Return the (X, Y) coordinate for the center point of the cell that contains the specified text.  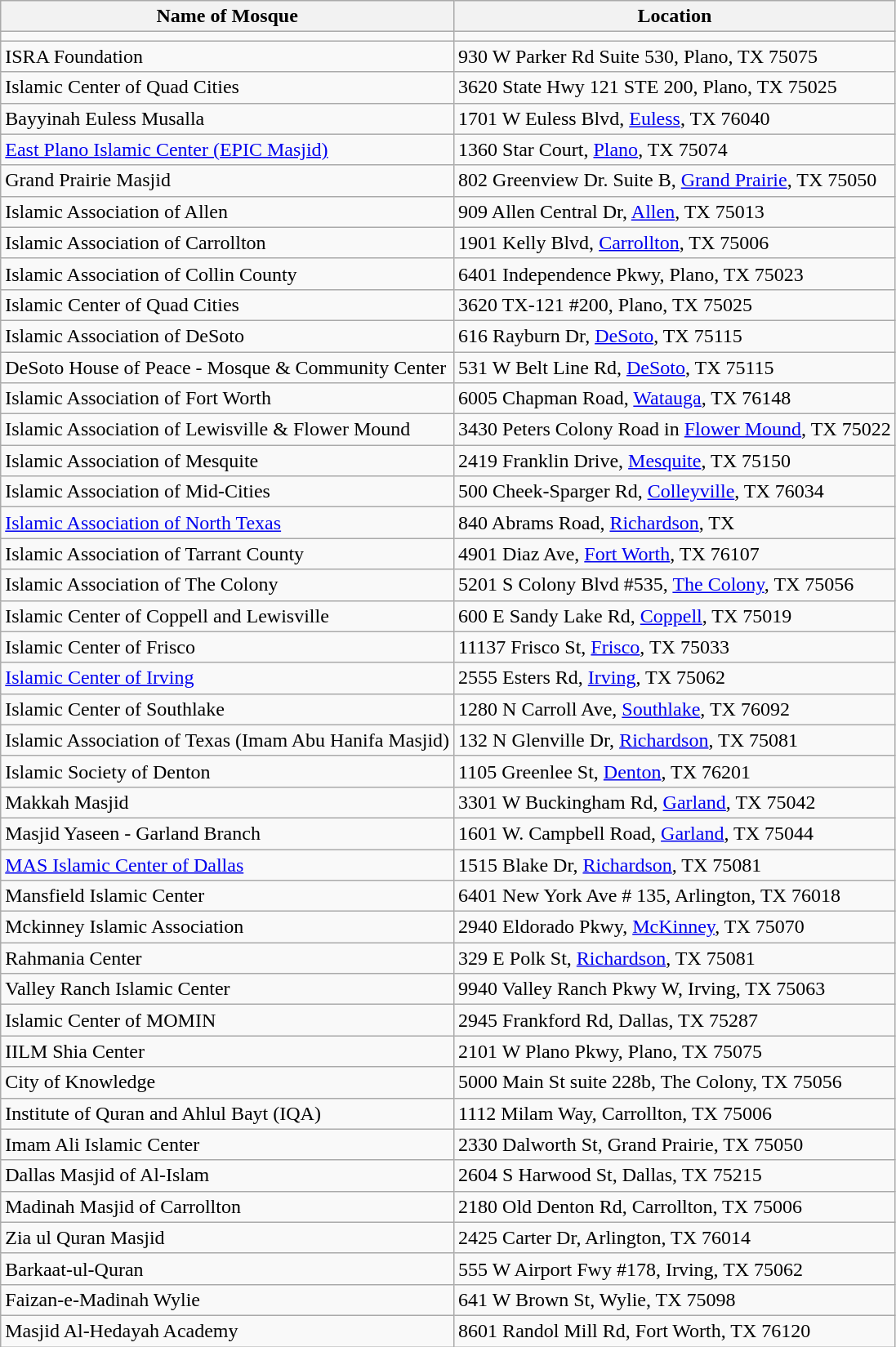
641 W Brown St, Wylie, TX 75098 (675, 1300)
Islamic Center of Irving (227, 678)
909 Allen Central Dr, Allen, TX 75013 (675, 212)
2604 S Harwood St, Dallas, TX 75215 (675, 1175)
Islamic Association of Fort Worth (227, 399)
500 Cheek-Sparger Rd, Colleyville, TX 76034 (675, 492)
2555 Esters Rd, Irving, TX 75062 (675, 678)
5201 S Colony Blvd #535, The Colony, TX 75056 (675, 585)
Institute of Quran and Ahlul Bayt (IQA) (227, 1113)
Islamic Association of Mesquite (227, 461)
East Plano Islamic Center (EPIC Masjid) (227, 149)
Islamic Center of MOMIN (227, 1020)
2101 W Plano Pkwy, Plano, TX 75075 (675, 1051)
8601 Randol Mill Rd, Fort Worth, TX 76120 (675, 1331)
Islamic Society of Denton (227, 771)
329 E Polk St, Richardson, TX 75081 (675, 958)
6401 Independence Pkwy, Plano, TX 75023 (675, 274)
Islamic Association of Tarrant County (227, 554)
4901 Diaz Ave, Fort Worth, TX 76107 (675, 554)
Islamic Association of DeSoto (227, 336)
1601 W. Campbell Road, Garland, TX 75044 (675, 833)
6401 New York Ave # 135, Arlington, TX 76018 (675, 896)
Islamic Association of The Colony (227, 585)
555 W Airport Fwy #178, Irving, TX 75062 (675, 1269)
600 E Sandy Lake Rd, Coppell, TX 75019 (675, 616)
Grand Prairie Masjid (227, 181)
Masjid Yaseen - Garland Branch (227, 833)
Zia ul Quran Masjid (227, 1238)
Bayyinah Euless Musalla (227, 118)
Location (675, 16)
11137 Frisco St, Frisco, TX 75033 (675, 647)
Faizan-e-Madinah Wylie (227, 1300)
Barkaat-ul-Quran (227, 1269)
Imam Ali Islamic Center (227, 1144)
Valley Ranch Islamic Center (227, 989)
Islamic Association of Collin County (227, 274)
840 Abrams Road, Richardson, TX (675, 523)
1105 Greenlee St, Denton, TX 76201 (675, 771)
ISRA Foundation (227, 56)
5000 Main St suite 228b, The Colony, TX 75056 (675, 1082)
2425 Carter Dr, Arlington, TX 76014 (675, 1238)
Mckinney Islamic Association (227, 927)
2180 Old Denton Rd, Carrollton, TX 75006 (675, 1207)
Masjid Al-Hedayah Academy (227, 1331)
Islamic Association of North Texas (227, 523)
IILM Shia Center (227, 1051)
1112 Milam Way, Carrollton, TX 75006 (675, 1113)
2945 Frankford Rd, Dallas, TX 75287 (675, 1020)
9940 Valley Ranch Pkwy W, Irving, TX 75063 (675, 989)
MAS Islamic Center of Dallas (227, 865)
2940 Eldorado Pkwy, McKinney, TX 75070 (675, 927)
1280 N Carroll Ave, Southlake, TX 76092 (675, 709)
DeSoto House of Peace - Mosque & Community Center (227, 367)
Madinah Masjid of Carrollton (227, 1207)
3430 Peters Colony Road in Flower Mound, TX 75022 (675, 430)
Rahmania Center (227, 958)
Dallas Masjid of Al-Islam (227, 1175)
1901 Kelly Blvd, Carrollton, TX 75006 (675, 243)
Makkah Masjid (227, 802)
Islamic Center of Frisco (227, 647)
Islamic Association of Carrollton (227, 243)
2419 Franklin Drive, Mesquite, TX 75150 (675, 461)
930 W Parker Rd Suite 530, Plano, TX 75075 (675, 56)
1360 Star Court, Plano, TX 75074 (675, 149)
616 Rayburn Dr, DeSoto, TX 75115 (675, 336)
Name of Mosque (227, 16)
Islamic Center of Southlake (227, 709)
1701 W Euless Blvd, Euless, TX 76040 (675, 118)
3620 TX-121 #200, Plano, TX 75025 (675, 305)
3301 W Buckingham Rd, Garland, TX 75042 (675, 802)
531 W Belt Line Rd, DeSoto, TX 75115 (675, 367)
2330 Dalworth St, Grand Prairie, TX 75050 (675, 1144)
6005 Chapman Road, Watauga, TX 76148 (675, 399)
Islamic Association of Texas (Imam Abu Hanifa Masjid) (227, 740)
802 Greenview Dr. Suite B, Grand Prairie, TX 75050 (675, 181)
Islamic Center of Coppell and Lewisville (227, 616)
City of Knowledge (227, 1082)
Mansfield Islamic Center (227, 896)
Islamic Association of Allen (227, 212)
Islamic Association of Mid-Cities (227, 492)
132 N Glenville Dr, Richardson, TX 75081 (675, 740)
3620 State Hwy 121 STE 200, Plano, TX 75025 (675, 87)
Islamic Association of Lewisville & Flower Mound (227, 430)
1515 Blake Dr, Richardson, TX 75081 (675, 865)
